Capture the cell that displays the provided text and extract its [x, y] central coordinate. 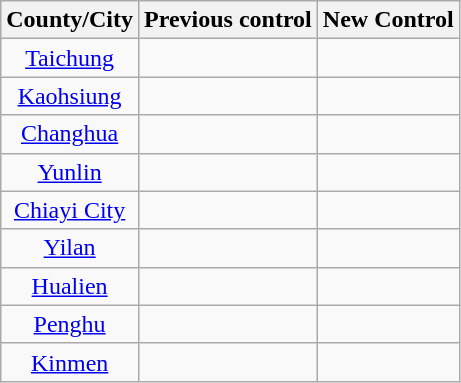
New Control [388, 20]
Hualien [70, 286]
Yilan [70, 248]
Taichung [70, 58]
County/City [70, 20]
Changhua [70, 134]
Yunlin [70, 172]
Penghu [70, 324]
Kaohsiung [70, 96]
Chiayi City [70, 210]
Previous control [228, 20]
Kinmen [70, 362]
